Pinpoint the cell where the given text exists, returning its (X, Y) midpoint coordinate. 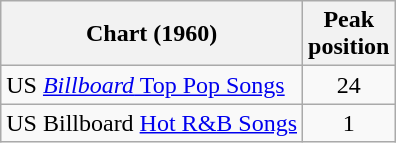
US Billboard Top Pop Songs (152, 85)
Chart (1960) (152, 34)
24 (349, 85)
US Billboard Hot R&B Songs (152, 123)
1 (349, 123)
Peakposition (349, 34)
